Capture the cell that displays the provided text and extract its [X, Y] central coordinate. 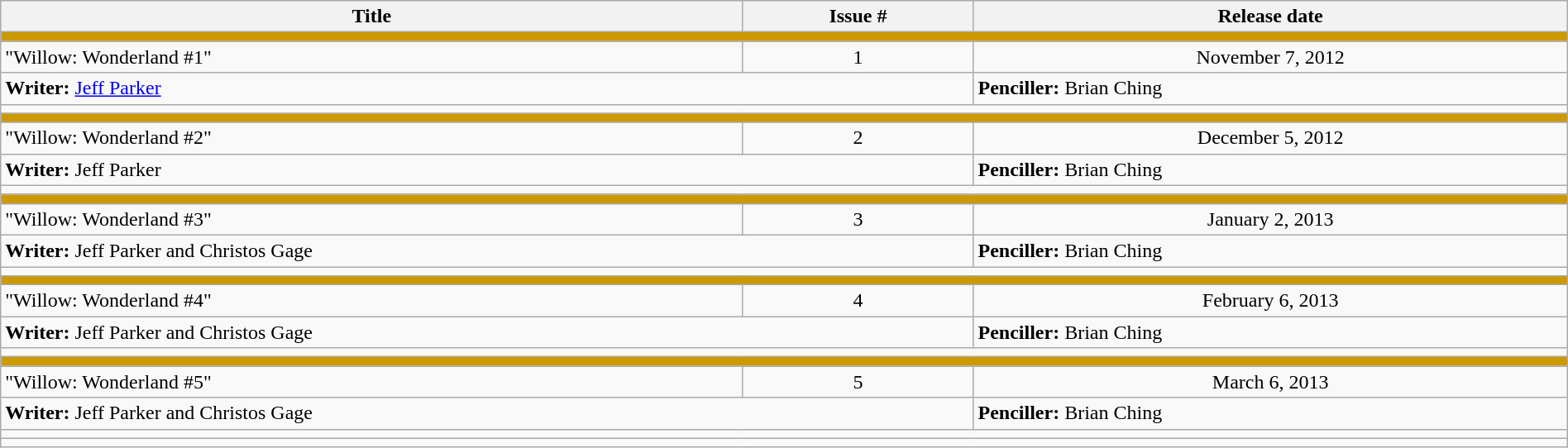
5 [858, 382]
March 6, 2013 [1270, 382]
"Willow: Wonderland #1" [372, 57]
4 [858, 301]
2 [858, 138]
Issue # [858, 17]
1 [858, 57]
"Willow: Wonderland #3" [372, 219]
"Willow: Wonderland #4" [372, 301]
"Willow: Wonderland #5" [372, 382]
Release date [1270, 17]
February 6, 2013 [1270, 301]
Title [372, 17]
3 [858, 219]
"Willow: Wonderland #2" [372, 138]
November 7, 2012 [1270, 57]
December 5, 2012 [1270, 138]
January 2, 2013 [1270, 219]
